Provide the (x, y) coordinate of the cell's center where the given text is located.  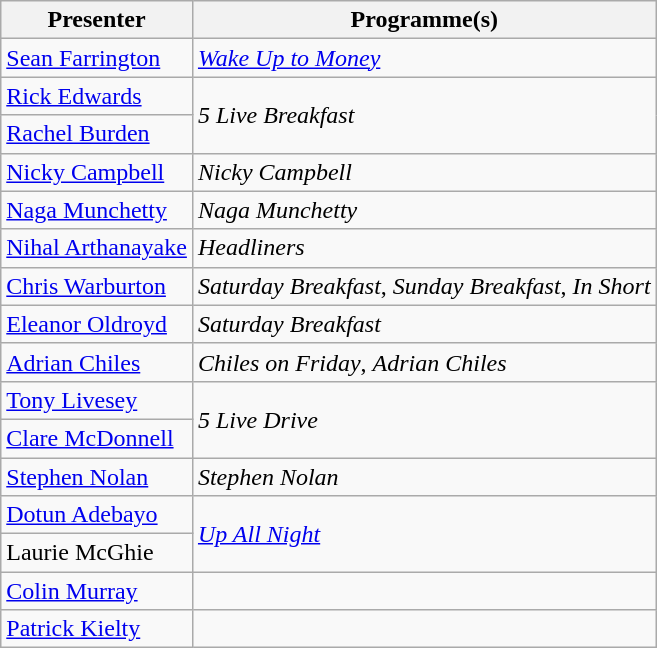
Tony Livesey (97, 400)
5 Live Drive (424, 419)
Eleanor Oldroyd (97, 324)
Presenter (97, 20)
Chiles on Friday, Adrian Chiles (424, 362)
Nihal Arthanayake (97, 248)
Rick Edwards (97, 96)
Laurie McGhie (97, 553)
Chris Warburton (97, 286)
Headliners (424, 248)
Saturday Breakfast, Sunday Breakfast, In Short (424, 286)
Wake Up to Money (424, 58)
Saturday Breakfast (424, 324)
5 Live Breakfast (424, 115)
Clare McDonnell (97, 438)
Rachel Burden (97, 134)
Adrian Chiles (97, 362)
Programme(s) (424, 20)
Dotun Adebayo (97, 515)
Sean Farrington (97, 58)
Up All Night (424, 534)
Colin Murray (97, 591)
Patrick Kielty (97, 629)
